Find where the given text appears and provide that cell's center as (X, Y) coordinate. 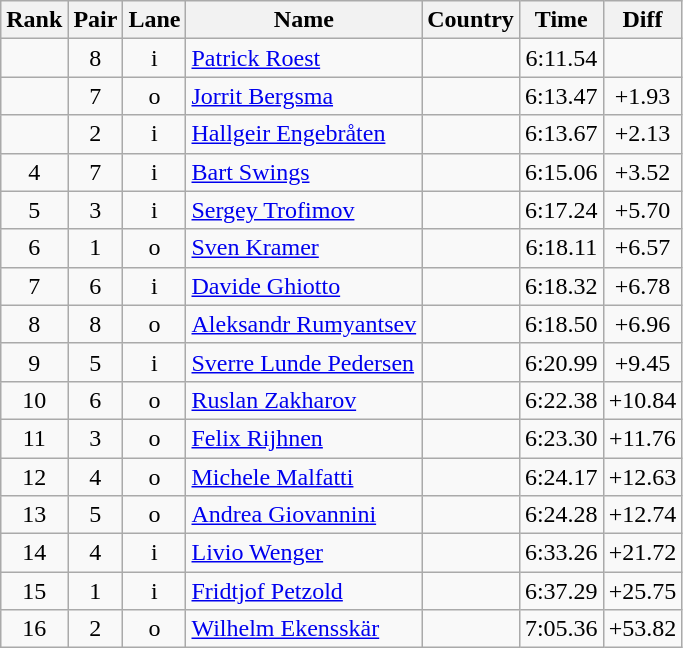
10 (34, 400)
6:18.11 (561, 248)
Diff (642, 20)
Felix Rijhnen (304, 438)
Time (561, 20)
+2.13 (642, 134)
+6.78 (642, 286)
Patrick Roest (304, 58)
+12.74 (642, 515)
Hallgeir Engebråten (304, 134)
Wilhelm Ekensskär (304, 629)
6:11.54 (561, 58)
13 (34, 515)
6:23.30 (561, 438)
+9.45 (642, 362)
Lane (154, 20)
+10.84 (642, 400)
7:05.36 (561, 629)
6:22.38 (561, 400)
Davide Ghiotto (304, 286)
6:20.99 (561, 362)
+12.63 (642, 477)
+3.52 (642, 172)
12 (34, 477)
9 (34, 362)
Andrea Giovannini (304, 515)
6:13.47 (561, 96)
Name (304, 20)
15 (34, 591)
16 (34, 629)
+25.75 (642, 591)
6:33.26 (561, 553)
+1.93 (642, 96)
Rank (34, 20)
Aleksandr Rumyantsev (304, 324)
6:17.24 (561, 210)
6:24.17 (561, 477)
+53.82 (642, 629)
+5.70 (642, 210)
+6.57 (642, 248)
Country (471, 20)
11 (34, 438)
14 (34, 553)
Sven Kramer (304, 248)
Ruslan Zakharov (304, 400)
Livio Wenger (304, 553)
6:37.29 (561, 591)
+11.76 (642, 438)
Pair (96, 20)
6:15.06 (561, 172)
Sverre Lunde Pedersen (304, 362)
6:24.28 (561, 515)
6:18.50 (561, 324)
Jorrit Bergsma (304, 96)
+6.96 (642, 324)
Bart Swings (304, 172)
6:18.32 (561, 286)
6:13.67 (561, 134)
+21.72 (642, 553)
Fridtjof Petzold (304, 591)
Sergey Trofimov (304, 210)
Michele Malfatti (304, 477)
